From the cell containing the given text, extract its center point as (x, y) coordinate. 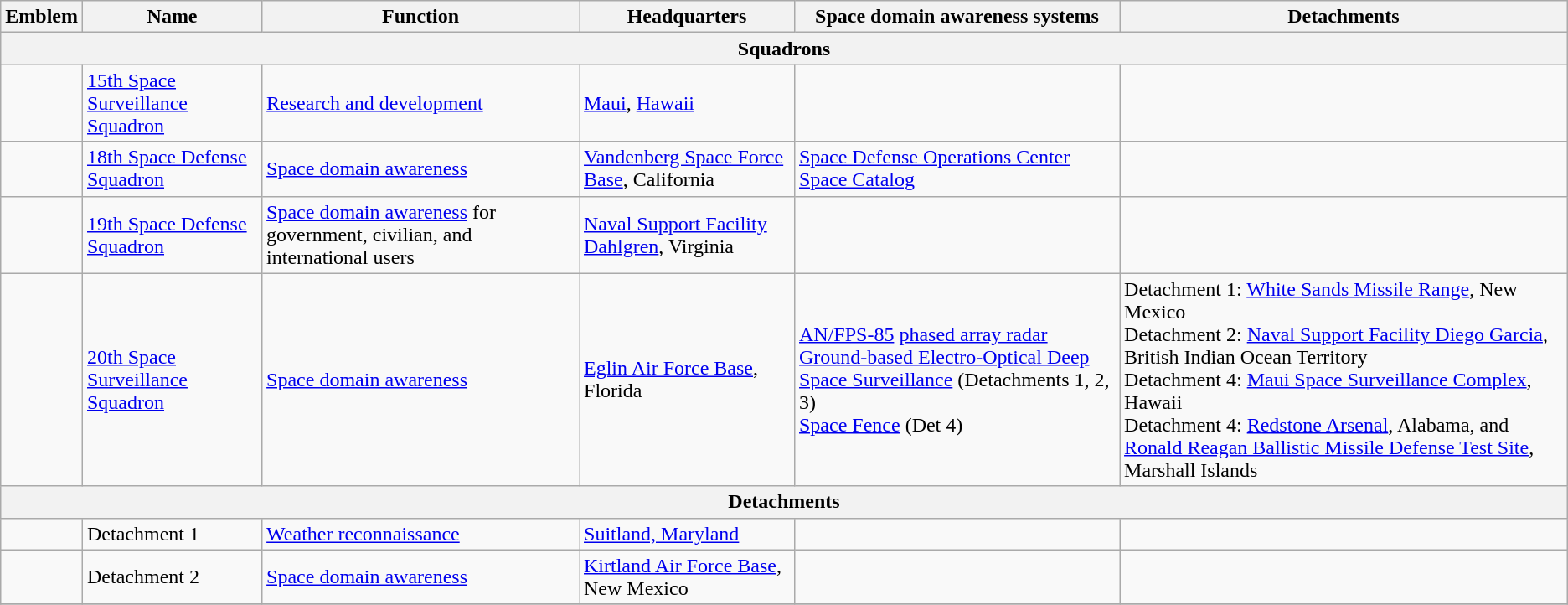
Space Defense Operations CenterSpace Catalog (957, 169)
Name (172, 17)
15th Space Surveillance Squadron (172, 103)
Naval Support Facility Dahlgren, Virginia (687, 235)
Research and development (420, 103)
Detachment 2 (172, 577)
Space domain awareness systems (957, 17)
Space domain awareness for government, civilian, and international users (420, 235)
Emblem (42, 17)
AN/FPS-85 phased array radarGround-based Electro-Optical Deep Space Surveillance (Detachments 1, 2, 3)Space Fence (Det 4) (957, 380)
Squadrons (784, 49)
Maui, Hawaii (687, 103)
Suitland, Maryland (687, 534)
Weather reconnaissance (420, 534)
18th Space Defense Squadron (172, 169)
Detachment 1 (172, 534)
Kirtland Air Force Base, New Mexico (687, 577)
Vandenberg Space Force Base, California (687, 169)
20th Space Surveillance Squadron (172, 380)
Headquarters (687, 17)
19th Space Defense Squadron (172, 235)
Eglin Air Force Base, Florida (687, 380)
Function (420, 17)
